Capture the cell that displays the provided text and extract its [X, Y] central coordinate. 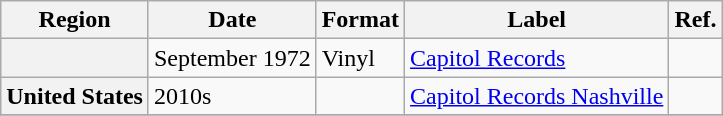
Vinyl [360, 58]
Capitol Records [537, 58]
Region [75, 20]
Ref. [696, 20]
2010s [232, 96]
September 1972 [232, 58]
Capitol Records Nashville [537, 96]
Date [232, 20]
Label [537, 20]
United States [75, 96]
Format [360, 20]
